Return (X, Y) of the center of cell containing provided text 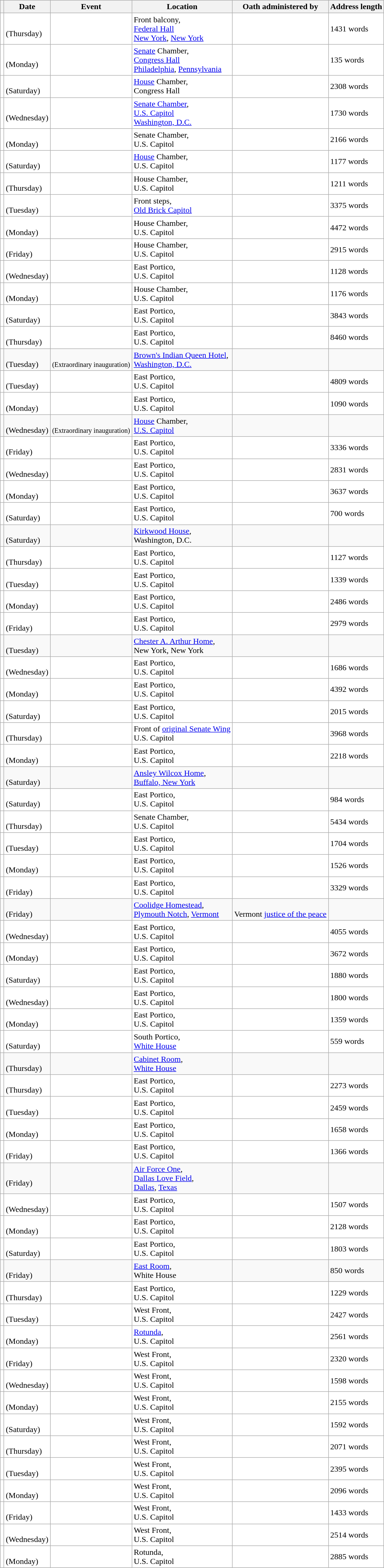
3336 words (356, 448)
1800 words (356, 998)
Oath administered by (280, 7)
House Chamber,Congress Hall (182, 87)
3375 words (356, 206)
Location (182, 7)
South Portico,White House (182, 1042)
4472 words (356, 227)
1704 words (356, 843)
1127 words (356, 557)
4392 words (356, 690)
1211 words (356, 183)
4055 words (356, 931)
850 words (356, 1271)
1090 words (356, 404)
2561 words (356, 1336)
1176 words (356, 294)
Brown's Indian Queen Hotel,Washington, D.C. (182, 360)
2320 words (356, 1359)
1229 words (356, 1292)
3329 words (356, 887)
2885 words (356, 1557)
1339 words (356, 580)
1507 words (356, 1204)
1686 words (356, 668)
2486 words (356, 601)
Front of original Senate WingU.S. Capitol (182, 734)
2459 words (356, 1108)
Front steps,Old Brick Capitol (182, 206)
984 words (356, 799)
East Room,White House (182, 1271)
3672 words (356, 954)
3968 words (356, 734)
Front balcony,Federal HallNew York, New York (182, 29)
1128 words (356, 271)
1803 words (356, 1248)
2155 words (356, 1403)
2514 words (356, 1535)
2831 words (356, 469)
2218 words (356, 755)
1366 words (356, 1152)
Chester A. Arthur Home,New York, New York (182, 645)
1658 words (356, 1129)
2015 words (356, 711)
Coolidge Homestead,Plymouth Notch, Vermont (182, 910)
Cabinet Room,White House (182, 1064)
1177 words (356, 162)
5434 words (356, 822)
1598 words (356, 1381)
559 words (356, 1042)
1730 words (356, 113)
Vermont justice of the peace (280, 910)
3843 words (356, 316)
2071 words (356, 1447)
2427 words (356, 1315)
135 words (356, 60)
4809 words (356, 381)
2395 words (356, 1469)
1433 words (356, 1513)
1592 words (356, 1425)
Senate Chamber,U.S. CapitolWashington, D.C. (182, 113)
2915 words (356, 250)
1431 words (356, 29)
2979 words (356, 624)
2096 words (356, 1491)
Ansley Wilcox Home,Buffalo, New York (182, 778)
2308 words (356, 87)
1880 words (356, 975)
Date (27, 7)
3637 words (356, 492)
2273 words (356, 1085)
2128 words (356, 1227)
1526 words (356, 866)
2166 words (356, 139)
8460 words (356, 337)
1359 words (356, 1020)
Senate Chamber,Congress HallPhiladelphia, Pennsylvania (182, 60)
Air Force One,Dallas Love Field,Dallas, Texas (182, 1178)
700 words (356, 513)
Event (91, 7)
Address length (356, 7)
Kirkwood House,Washington, D.C. (182, 536)
